Find where the given text appears and provide that cell's center as (X, Y) coordinate. 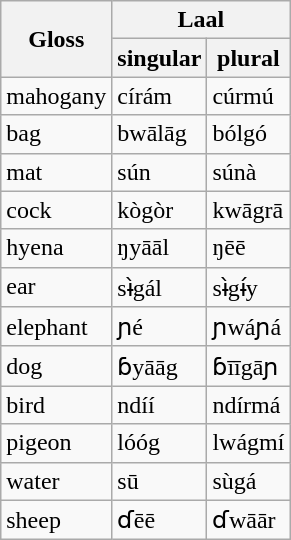
bag (56, 134)
water (56, 481)
sùgá (248, 481)
ndírmá (248, 405)
lwágmí (248, 443)
bwālāg (160, 134)
ŋēē (248, 248)
sɨ̀gál (160, 287)
hyena (56, 248)
singular (160, 58)
ŋyāāl (160, 248)
cock (56, 210)
círám (160, 96)
plural (248, 58)
ear (56, 287)
ndíí (160, 405)
dog (56, 366)
kwāgrā (248, 210)
mat (56, 172)
sún (160, 172)
mahogany (56, 96)
elephant (56, 327)
Gloss (56, 39)
cúrmú (248, 96)
ɲwáɲá (248, 327)
sheep (56, 520)
sū (160, 481)
bird (56, 405)
ɓīīgāɲ (248, 366)
ɗwāār (248, 520)
lóóg (160, 443)
pigeon (56, 443)
kògòr (160, 210)
sɨ̀gɨ́y (248, 287)
Laal (201, 20)
ɓyāāg (160, 366)
súnà (248, 172)
bólgó (248, 134)
ɲé (160, 327)
ɗēē (160, 520)
